Provide the (X, Y) coordinate of the cell's center where the given text is located.  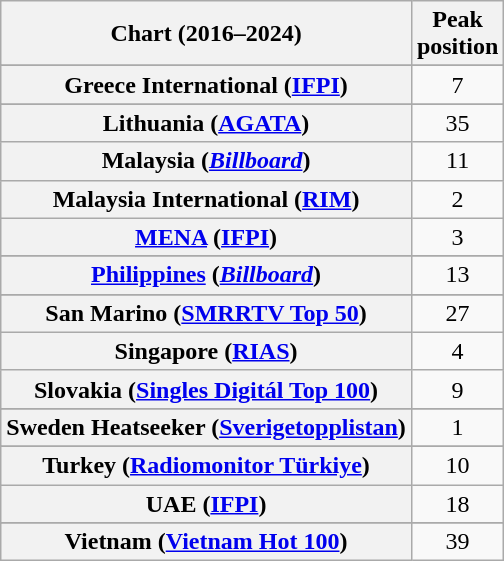
UAE (IFPI) (206, 503)
4 (457, 351)
Lithuania (AGATA) (206, 123)
35 (457, 123)
Philippines (Billboard) (206, 275)
San Marino (SMRRTV Top 50) (206, 313)
13 (457, 275)
Slovakia (Singles Digitál Top 100) (206, 389)
Malaysia International (RIM) (206, 199)
18 (457, 503)
39 (457, 542)
1 (457, 427)
9 (457, 389)
Vietnam (Vietnam Hot 100) (206, 542)
Greece International (IFPI) (206, 85)
11 (457, 161)
2 (457, 199)
MENA (IFPI) (206, 237)
Turkey (Radiomonitor Türkiye) (206, 465)
Sweden Heatseeker (Sverigetopplistan) (206, 427)
Malaysia (Billboard) (206, 161)
27 (457, 313)
Peakposition (457, 34)
Chart (2016–2024) (206, 34)
10 (457, 465)
3 (457, 237)
7 (457, 85)
Singapore (RIAS) (206, 351)
